Provide the [X, Y] coordinate of the cell's center where the given text is located.  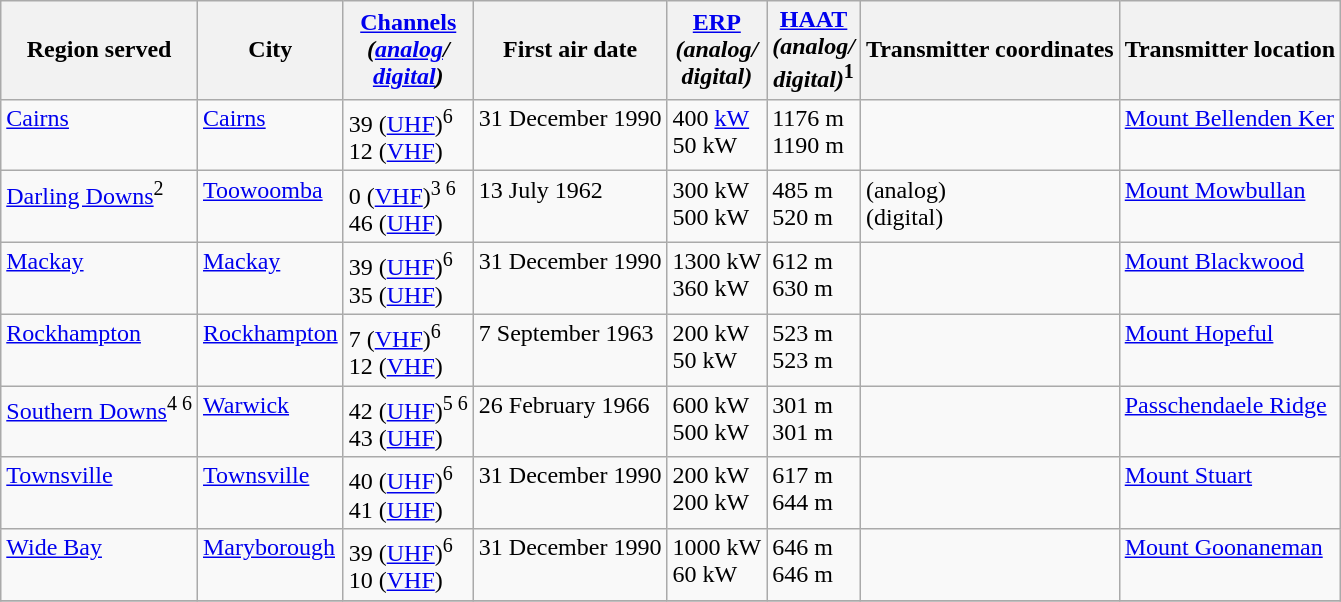
200 kW200 kW [717, 493]
Mount Stuart [1230, 493]
Passchendaele Ridge [1230, 422]
40 (UHF)641 (UHF) [408, 493]
26 February 1966 [570, 422]
646 m646 m [814, 565]
Warwick [270, 422]
13 July 1962 [570, 207]
200 kW50 kW [717, 350]
300 kW500 kW [717, 207]
1176 m1190 m [814, 135]
600 kW500 kW [717, 422]
39 (UHF)610 (VHF) [408, 565]
HAAT(analog/digital)1 [814, 50]
1300 kW360 kW [717, 278]
39 (UHF)635 (UHF) [408, 278]
1000 kW60 kW [717, 565]
523 m523 m [814, 350]
Mount Goonaneman [1230, 565]
Southern Downs4 6 [100, 422]
Mount Bellenden Ker [1230, 135]
City [270, 50]
ERP(analog/digital) [717, 50]
Mount Mowbullan [1230, 207]
7 September 1963 [570, 350]
(analog) (digital) [990, 207]
Channels(analog/digital) [408, 50]
First air date [570, 50]
42 (UHF)5 643 (UHF) [408, 422]
Transmitter coordinates [990, 50]
Toowoomba [270, 207]
7 (VHF)612 (VHF) [408, 350]
0 (VHF)3 646 (UHF) [408, 207]
Mount Hopeful [1230, 350]
485 m520 m [814, 207]
Mount Blackwood [1230, 278]
Wide Bay [100, 565]
Transmitter location [1230, 50]
301 m301 m [814, 422]
Darling Downs2 [100, 207]
Region served [100, 50]
39 (UHF)612 (VHF) [408, 135]
400 kW50 kW [717, 135]
617 m644 m [814, 493]
612 m630 m [814, 278]
Maryborough [270, 565]
